Scan for the cell matching the given text and deliver its (x, y) coordinate at center. 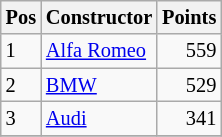
341 (189, 118)
2 (21, 85)
1 (21, 51)
529 (189, 85)
3 (21, 118)
Alfa Romeo (99, 51)
Audi (99, 118)
559 (189, 51)
Pos (21, 17)
BMW (99, 85)
Points (189, 17)
Constructor (99, 17)
